Return the [x, y] coordinate for the center point of the cell that contains the specified text.  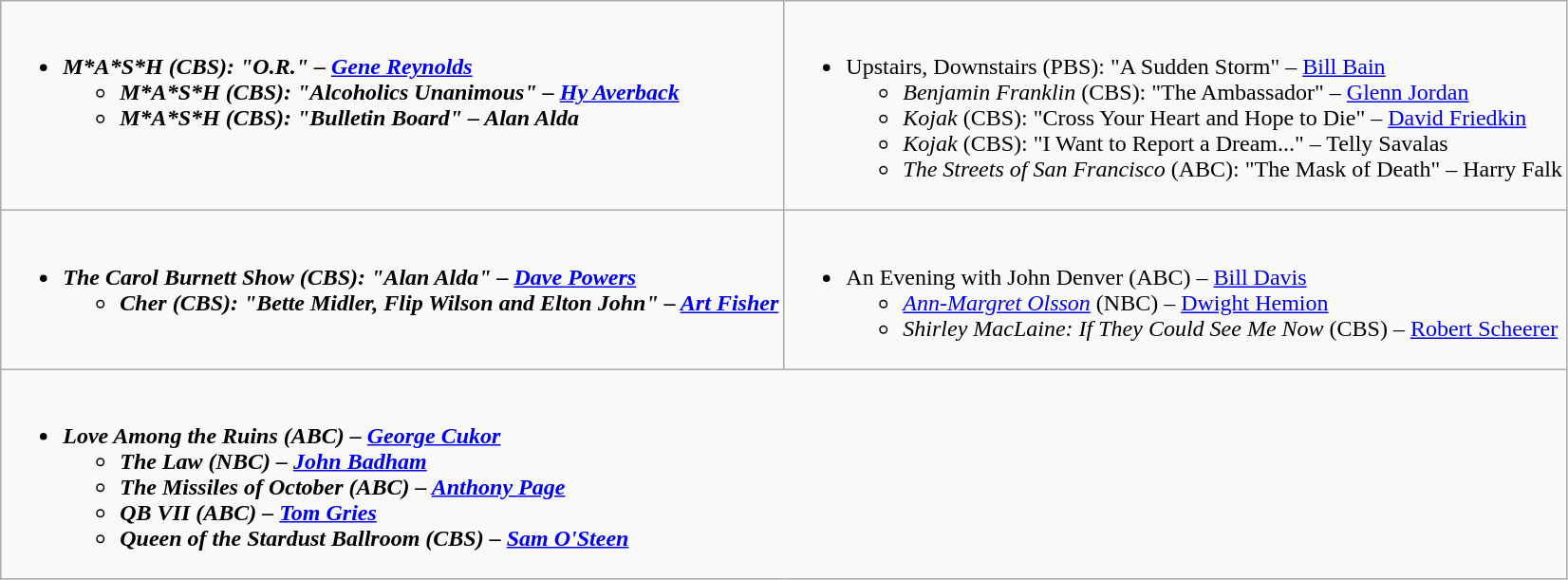
M*A*S*H (CBS): "O.R." – Gene ReynoldsM*A*S*H (CBS): "Alcoholics Unanimous" – Hy AverbackM*A*S*H (CBS): "Bulletin Board" – Alan Alda [393, 106]
The Carol Burnett Show (CBS): "Alan Alda" – Dave PowersCher (CBS): "Bette Midler, Flip Wilson and Elton John" – Art Fisher [393, 290]
